Find where the given text appears and provide that cell's center as (x, y) coordinate. 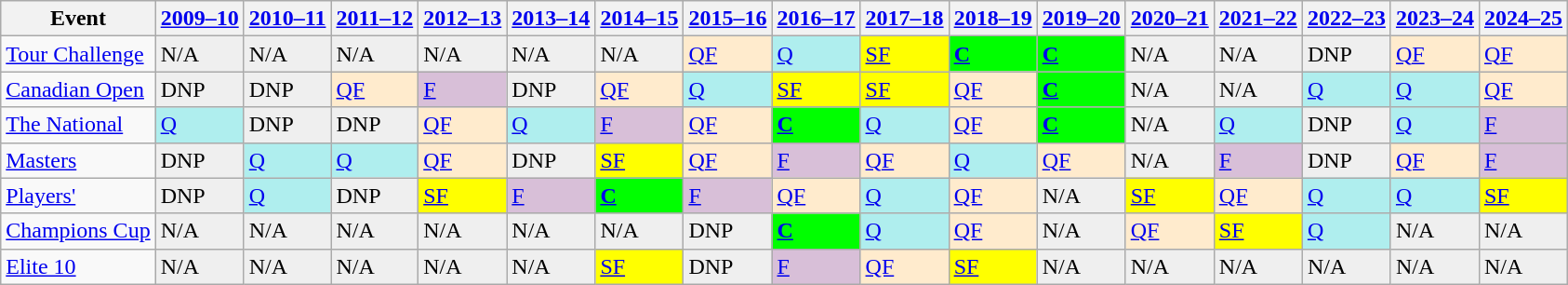
Players' (78, 196)
2014–15 (640, 19)
2015–16 (727, 19)
2017–18 (904, 19)
2016–17 (817, 19)
2013–14 (551, 19)
Masters (78, 160)
Champions Cup (78, 231)
Event (78, 19)
2011–12 (375, 19)
Canadian Open (78, 89)
2010–11 (287, 19)
2023–24 (1434, 19)
2022–23 (1347, 19)
2019–20 (1081, 19)
2009–10 (199, 19)
2021–22 (1257, 19)
2024–25 (1523, 19)
Tour Challenge (78, 54)
2012–13 (463, 19)
2020–21 (1170, 19)
The National (78, 125)
2018–19 (993, 19)
Elite 10 (78, 266)
